Output the (X, Y) coordinate of the center of the cell containing the given text.  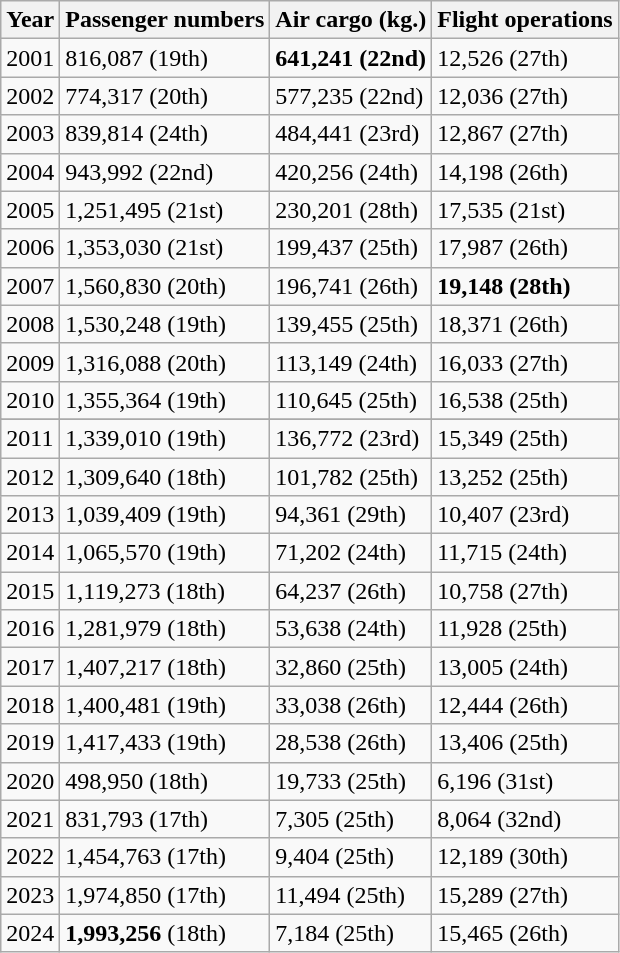
2020 (30, 781)
2007 (30, 286)
2022 (30, 857)
14,198 (26th) (525, 172)
577,235 (22nd) (351, 96)
2023 (30, 895)
831,793 (17th) (165, 819)
2009 (30, 362)
7,184 (25th) (351, 933)
199,437 (25th) (351, 248)
15,349 (25th) (525, 438)
12,444 (26th) (525, 705)
1,316,088 (20th) (165, 362)
2019 (30, 743)
1,119,273 (18th) (165, 591)
12,036 (27th) (525, 96)
1,993,256 (18th) (165, 933)
2004 (30, 172)
19,733 (25th) (351, 781)
2008 (30, 324)
2018 (30, 705)
16,033 (27th) (525, 362)
17,987 (26th) (525, 248)
641,241 (22nd) (351, 58)
1,039,409 (19th) (165, 515)
2006 (30, 248)
13,406 (25th) (525, 743)
53,638 (24th) (351, 629)
32,860 (25th) (351, 667)
1,309,640 (18th) (165, 477)
484,441 (23rd) (351, 134)
13,252 (25th) (525, 477)
1,417,433 (19th) (165, 743)
1,065,570 (19th) (165, 553)
1,339,010 (19th) (165, 438)
2017 (30, 667)
816,087 (19th) (165, 58)
943,992 (22nd) (165, 172)
19,148 (28th) (525, 286)
113,149 (24th) (351, 362)
11,715 (24th) (525, 553)
7,305 (25th) (351, 819)
2010 (30, 400)
101,782 (25th) (351, 477)
2015 (30, 591)
2001 (30, 58)
11,494 (25th) (351, 895)
2012 (30, 477)
2016 (30, 629)
1,454,763 (17th) (165, 857)
110,645 (25th) (351, 400)
139,455 (25th) (351, 324)
2021 (30, 819)
8,064 (32nd) (525, 819)
12,867 (27th) (525, 134)
1,530,248 (19th) (165, 324)
16,538 (25th) (525, 400)
12,189 (30th) (525, 857)
28,538 (26th) (351, 743)
1,281,979 (18th) (165, 629)
1,974,850 (17th) (165, 895)
1,353,030 (21st) (165, 248)
94,361 (29th) (351, 515)
230,201 (28th) (351, 210)
839,814 (24th) (165, 134)
12,526 (27th) (525, 58)
Air cargo (kg.) (351, 20)
18,371 (26th) (525, 324)
6,196 (31st) (525, 781)
1,251,495 (21st) (165, 210)
17,535 (21st) (525, 210)
774,317 (20th) (165, 96)
2005 (30, 210)
15,289 (27th) (525, 895)
1,560,830 (20th) (165, 286)
498,950 (18th) (165, 781)
15,465 (26th) (525, 933)
1,355,364 (19th) (165, 400)
11,928 (25th) (525, 629)
10,407 (23rd) (525, 515)
136,772 (23rd) (351, 438)
2014 (30, 553)
33,038 (26th) (351, 705)
64,237 (26th) (351, 591)
196,741 (26th) (351, 286)
1,407,217 (18th) (165, 667)
2011 (30, 438)
Year (30, 20)
Passenger numbers (165, 20)
420,256 (24th) (351, 172)
2013 (30, 515)
2002 (30, 96)
13,005 (24th) (525, 667)
2003 (30, 134)
2024 (30, 933)
71,202 (24th) (351, 553)
10,758 (27th) (525, 591)
Flight operations (525, 20)
1,400,481 (19th) (165, 705)
9,404 (25th) (351, 857)
